From the cell containing the given text, extract its center point as [X, Y] coordinate. 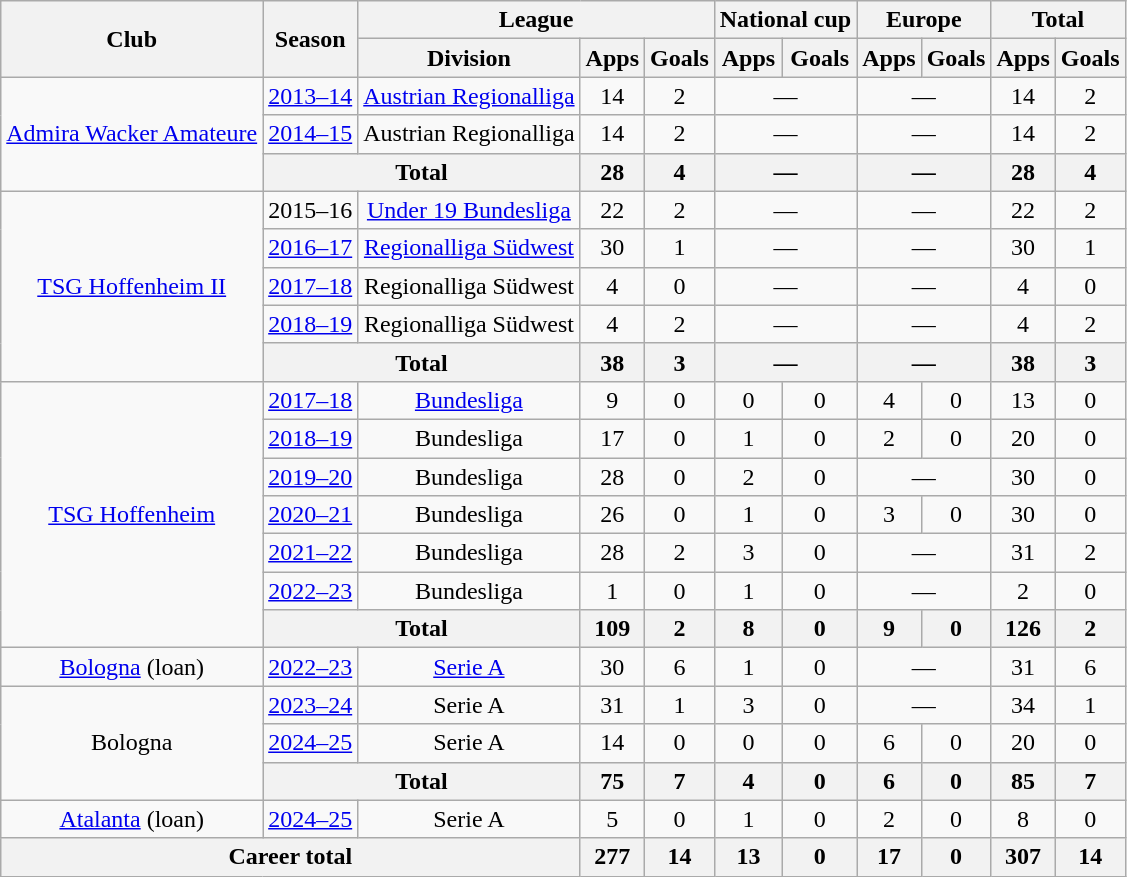
5 [612, 819]
2023–24 [310, 705]
Club [132, 39]
Admira Wacker Amateure [132, 134]
2019–20 [310, 477]
2020–21 [310, 515]
277 [612, 857]
26 [612, 515]
2015–16 [310, 210]
2014–15 [310, 134]
2016–17 [310, 248]
League [536, 20]
307 [1023, 857]
34 [1023, 705]
Bologna (loan) [132, 667]
Atalanta (loan) [132, 819]
Season [310, 39]
109 [612, 629]
85 [1023, 781]
National cup [785, 20]
Bologna [132, 743]
TSG Hoffenheim [132, 514]
75 [612, 781]
2021–22 [310, 553]
126 [1023, 629]
TSG Hoffenheim II [132, 286]
Division [469, 58]
Europe [924, 20]
Under 19 Bundesliga [469, 210]
2013–14 [310, 96]
Career total [290, 857]
